Provide the (X, Y) coordinate of the cell's center where the given text is located.  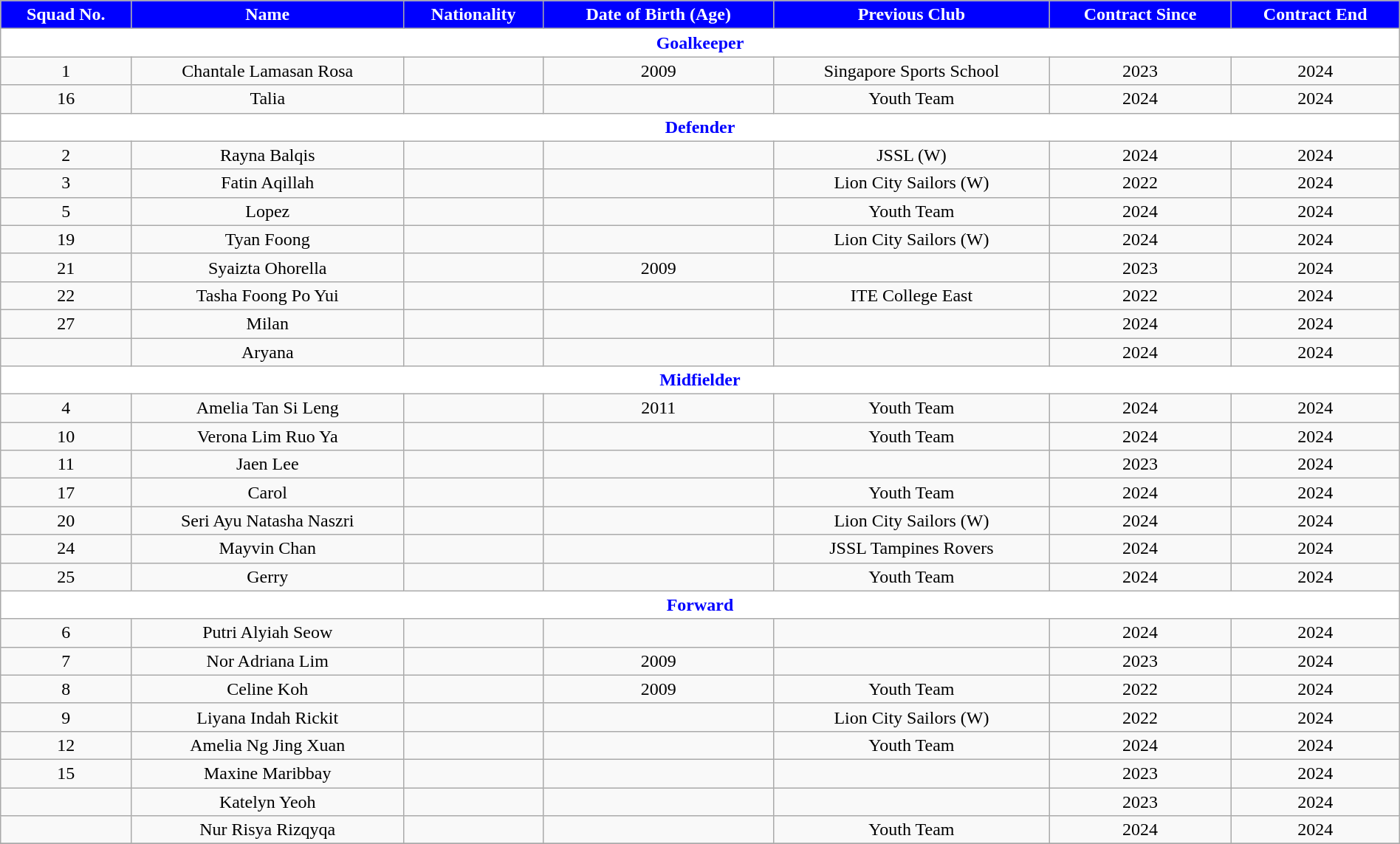
22 (66, 295)
4 (66, 408)
Maxine Maribbay (267, 773)
Contract Since (1140, 15)
25 (66, 577)
21 (66, 267)
Amelia Ng Jing Xuan (267, 745)
Singapore Sports School (911, 71)
Gerry (267, 577)
Milan (267, 323)
JSSL (W) (911, 155)
Celine Koh (267, 689)
24 (66, 549)
Mayvin Chan (267, 549)
Defender (700, 127)
Contract End (1315, 15)
Verona Lim Ruo Ya (267, 436)
Date of Birth (Age) (659, 15)
Katelyn Yeoh (267, 801)
Lopez (267, 211)
5 (66, 211)
19 (66, 239)
Putri Alyiah Seow (267, 633)
Rayna Balqis (267, 155)
Aryana (267, 352)
Previous Club (911, 15)
27 (66, 323)
Nationality (474, 15)
Fatin Aqillah (267, 183)
Goalkeeper (700, 43)
Nur Risya Rizqyqa (267, 830)
Carol (267, 493)
Forward (700, 605)
Chantale Lamasan Rosa (267, 71)
20 (66, 521)
3 (66, 183)
7 (66, 661)
12 (66, 745)
2011 (659, 408)
Tyan Foong (267, 239)
Syaizta Ohorella (267, 267)
16 (66, 99)
Seri Ayu Natasha Naszri (267, 521)
Talia (267, 99)
Tasha Foong Po Yui (267, 295)
17 (66, 493)
15 (66, 773)
Nor Adriana Lim (267, 661)
Midfielder (700, 380)
ITE College East (911, 295)
Jaen Lee (267, 464)
11 (66, 464)
8 (66, 689)
JSSL Tampines Rovers (911, 549)
1 (66, 71)
Amelia Tan Si Leng (267, 408)
Liyana Indah Rickit (267, 717)
2 (66, 155)
9 (66, 717)
6 (66, 633)
Squad No. (66, 15)
10 (66, 436)
Name (267, 15)
